Detect which cell encompasses the target text, then output its (X, Y) center coordinate. 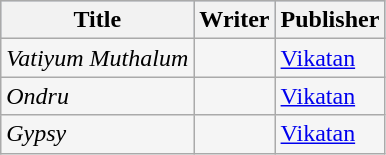
Title (98, 20)
Ondru (98, 96)
Publisher (330, 20)
Gypsy (98, 134)
Writer (234, 20)
Vatiyum Muthalum (98, 58)
